Determine the [x, y] coordinate at the center of the cell enclosing the given text.  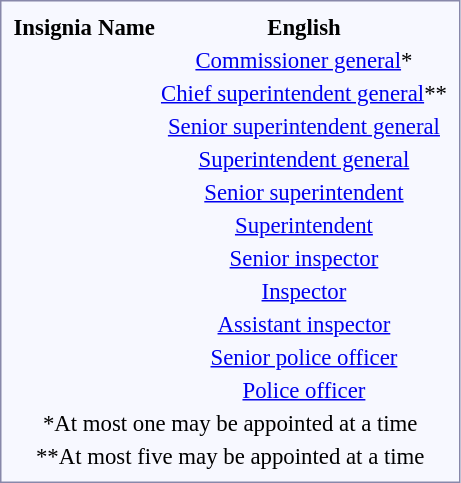
Superintendent general [304, 159]
Insignia [53, 27]
Commissioner general* [304, 60]
Senior inspector [304, 258]
Chief superintendent general** [304, 93]
Senior superintendent general [304, 126]
English [304, 27]
Senior superintendent [304, 192]
Police officer [304, 390]
*At most one may be appointed at a time [230, 423]
Superintendent [304, 225]
**At most five may be appointed at a time [230, 456]
Name [127, 27]
Inspector [304, 291]
Senior police officer [304, 357]
Assistant inspector [304, 324]
